Return (x, y) of the center of cell containing provided text 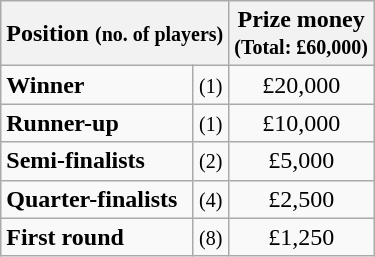
£1,250 (302, 237)
(4) (211, 199)
£20,000 (302, 85)
(2) (211, 161)
£5,000 (302, 161)
£10,000 (302, 123)
First round (97, 237)
£2,500 (302, 199)
Prize money(Total: £60,000) (302, 34)
Winner (97, 85)
Semi-finalists (97, 161)
(8) (211, 237)
Position (no. of players) (115, 34)
Quarter-finalists (97, 199)
Runner-up (97, 123)
